Search for the cell housing the specified text and yield its (x, y) center coordinate. 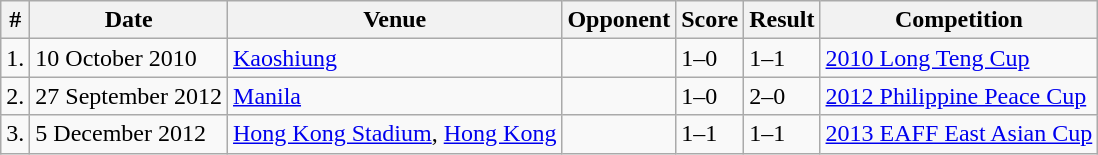
Manila (395, 96)
Competition (959, 20)
2010 Long Teng Cup (959, 58)
2. (16, 96)
1. (16, 58)
5 December 2012 (129, 134)
Venue (395, 20)
Hong Kong Stadium, Hong Kong (395, 134)
Opponent (619, 20)
# (16, 20)
2013 EAFF East Asian Cup (959, 134)
Result (782, 20)
Score (710, 20)
2012 Philippine Peace Cup (959, 96)
10 October 2010 (129, 58)
Kaoshiung (395, 58)
Date (129, 20)
2–0 (782, 96)
3. (16, 134)
27 September 2012 (129, 96)
